Provide the (x, y) coordinate of the cell's center where the given text is located.  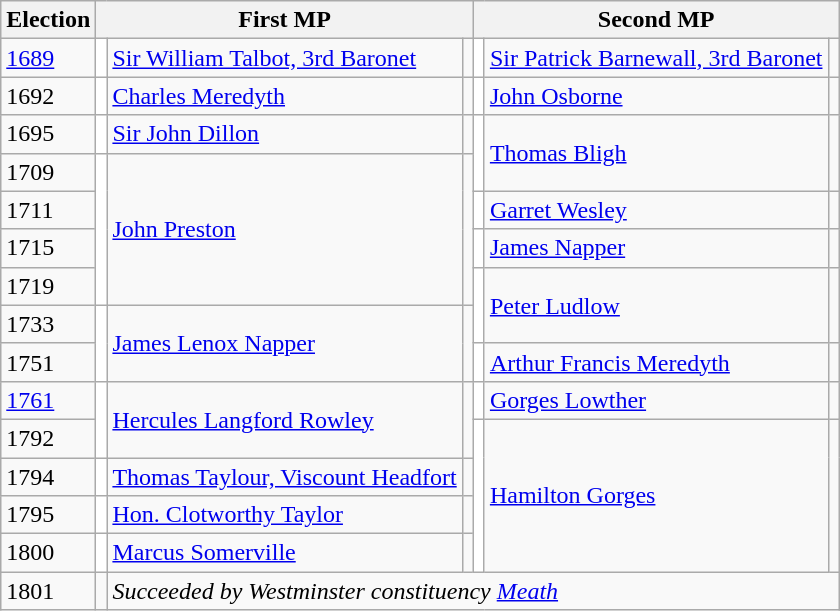
1719 (48, 286)
1689 (48, 58)
Sir William Talbot, 3rd Baronet (284, 58)
Peter Ludlow (656, 305)
Hon. Clotworthy Taylor (284, 515)
John Preston (284, 229)
Hercules Langford Rowley (284, 419)
Succeeded by Westminster constituency Meath (473, 591)
Marcus Somerville (284, 553)
James Lenox Napper (284, 343)
1751 (48, 362)
First MP (284, 20)
Charles Meredyth (284, 96)
Sir Patrick Barnewall, 3rd Baronet (656, 58)
Hamilton Gorges (656, 495)
Arthur Francis Meredyth (656, 362)
1800 (48, 553)
1715 (48, 248)
Sir John Dillon (284, 134)
Garret Wesley (656, 210)
1801 (48, 591)
Second MP (656, 20)
1795 (48, 515)
Election (48, 20)
James Napper (656, 248)
1761 (48, 400)
1733 (48, 324)
Gorges Lowther (656, 400)
Thomas Taylour, Viscount Headfort (284, 477)
1695 (48, 134)
1711 (48, 210)
1692 (48, 96)
1794 (48, 477)
Thomas Bligh (656, 153)
1709 (48, 172)
1792 (48, 438)
John Osborne (656, 96)
